Identify which cell holds the provided text, then report its [x, y] central coordinate. 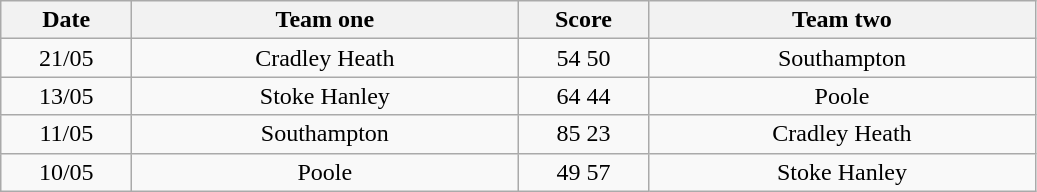
54 50 [584, 58]
64 44 [584, 96]
21/05 [66, 58]
85 23 [584, 134]
Team one [325, 20]
10/05 [66, 172]
11/05 [66, 134]
49 57 [584, 172]
Date [66, 20]
Score [584, 20]
13/05 [66, 96]
Team two [842, 20]
